Search for the cell housing the specified text and yield its (X, Y) center coordinate. 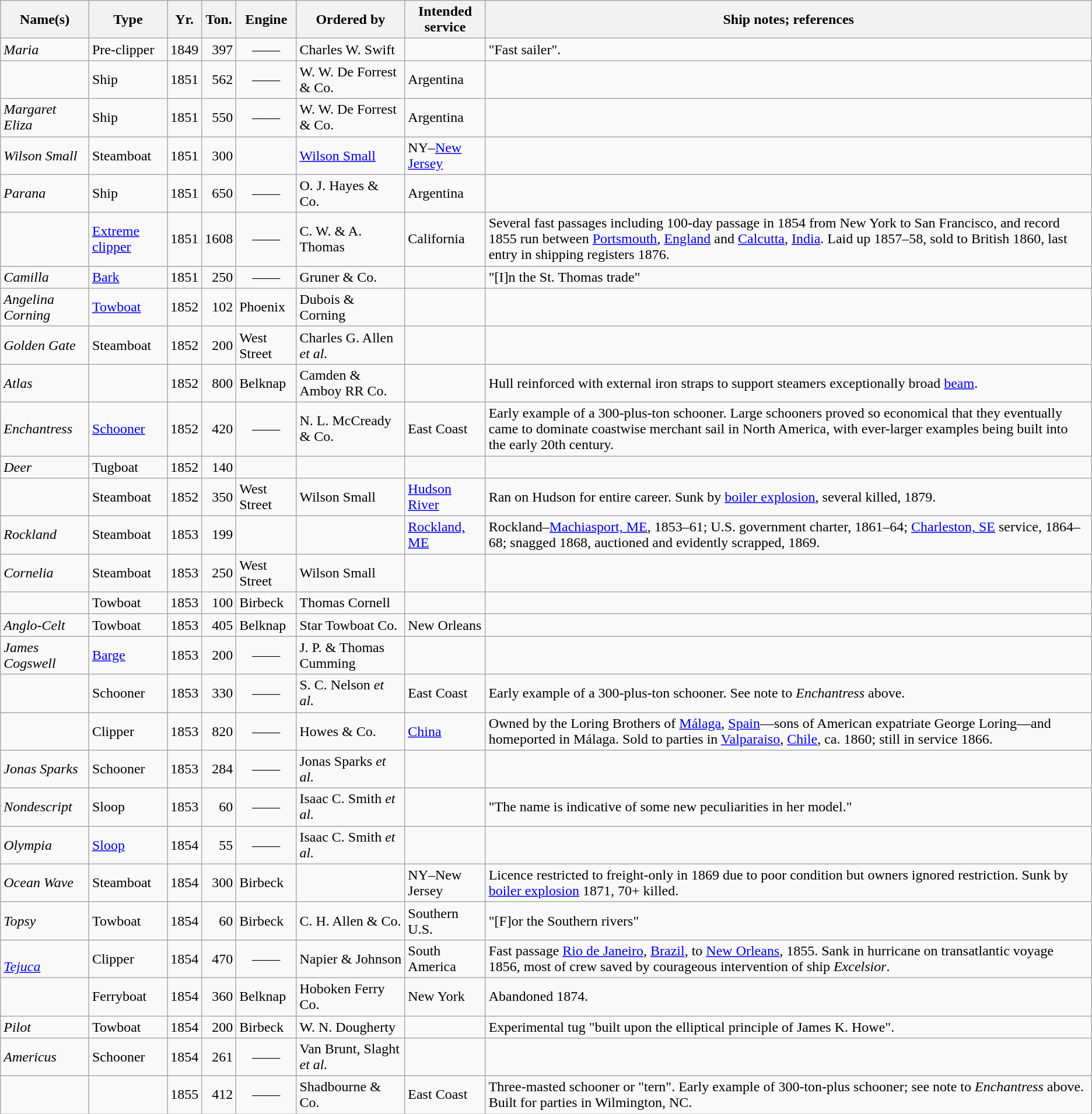
Hudson River (445, 497)
Rockland, ME (445, 535)
S. C. Nelson et al. (351, 693)
Ran on Hudson for entire career. Sunk by boiler explosion, several killed, 1879. (789, 497)
W. N. Dougherty (351, 1027)
O. J. Hayes & Co. (351, 194)
Charles W. Swift (351, 50)
Hoboken Ferry Co. (351, 996)
Gruner & Co. (351, 277)
Phoenix (266, 307)
261 (219, 1057)
Barge (128, 656)
350 (219, 497)
Golden Gate (45, 345)
Yr. (184, 20)
Deer (45, 467)
Atlas (45, 383)
Ship notes; references (789, 20)
Engine (266, 20)
"[I]n the St. Thomas trade" (789, 277)
Olympia (45, 845)
Early example of a 300-plus-ton schooner. See note to Enchantress above. (789, 693)
Bark (128, 277)
Thomas Cornell (351, 603)
Ocean Wave (45, 883)
James Cogswell (45, 656)
Shadbourne & Co. (351, 1095)
"The name is indicative of some new peculiarities in her model." (789, 807)
Abandoned 1874. (789, 996)
Rockland (45, 535)
800 (219, 383)
Ton. (219, 20)
Van Brunt, Slaght et al. (351, 1057)
1608 (219, 239)
Experimental tug "built upon the elliptical principle of James K. Howe". (789, 1027)
Type (128, 20)
Ferryboat (128, 996)
Pre-clipper (128, 50)
Pilot (45, 1027)
Jonas Sparks (45, 769)
Parana (45, 194)
Jonas Sparks et al. (351, 769)
China (445, 731)
Name(s) (45, 20)
Southern U.S. (445, 920)
199 (219, 535)
420 (219, 429)
140 (219, 467)
Angelina Corning (45, 307)
Dubois & Corning (351, 307)
Camilla (45, 277)
412 (219, 1095)
Margaret Eliza (45, 118)
Extreme clipper (128, 239)
405 (219, 625)
Howes & Co. (351, 731)
Topsy (45, 920)
Tejuca (45, 959)
Three-masted schooner or "tern". Early example of 300-ton-plus schooner; see note to Enchantress above. Built for parties in Wilmington, NC. (789, 1095)
55 (219, 845)
Intended service (445, 20)
Maria (45, 50)
550 (219, 118)
1855 (184, 1095)
Americus (45, 1057)
Enchantress (45, 429)
470 (219, 959)
Tugboat (128, 467)
Ordered by (351, 20)
284 (219, 769)
Napier & Johnson (351, 959)
"[F]or the Southern rivers" (789, 920)
New Orleans (445, 625)
820 (219, 731)
J. P. & Thomas Cumming (351, 656)
562 (219, 79)
1849 (184, 50)
102 (219, 307)
360 (219, 996)
"Fast sailer". (789, 50)
New York (445, 996)
California (445, 239)
330 (219, 693)
C. H. Allen & Co. (351, 920)
C. W. & A. Thomas (351, 239)
Cornelia (45, 573)
397 (219, 50)
Hull reinforced with external iron straps to support steamers exceptionally broad beam. (789, 383)
Licence restricted to freight-only in 1869 due to poor condition but owners ignored restriction. Sunk by boiler explosion 1871, 70+ killed. (789, 883)
Nondescript (45, 807)
Anglo-Celt (45, 625)
100 (219, 603)
Camden & Amboy RR Co. (351, 383)
Charles G. Allen et al. (351, 345)
N. L. McCready & Co. (351, 429)
South America (445, 959)
650 (219, 194)
Star Towboat Co. (351, 625)
